Locate the cell with the specified text and output its [x, y] center coordinate. 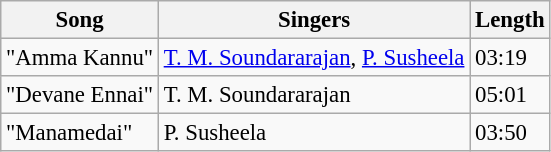
P. Susheela [314, 133]
T. M. Soundararajan [314, 95]
T. M. Soundararajan, P. Susheela [314, 58]
05:01 [510, 95]
03:19 [510, 58]
Length [510, 20]
"Manamedai" [80, 133]
03:50 [510, 133]
"Amma Kannu" [80, 58]
"Devane Ennai" [80, 95]
Song [80, 20]
Singers [314, 20]
